Pinpoint the cell where the given text exists, returning its (X, Y) midpoint coordinate. 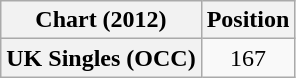
Position (248, 20)
Chart (2012) (101, 20)
UK Singles (OCC) (101, 58)
167 (248, 58)
